Search for the cell housing the specified text and yield its (X, Y) center coordinate. 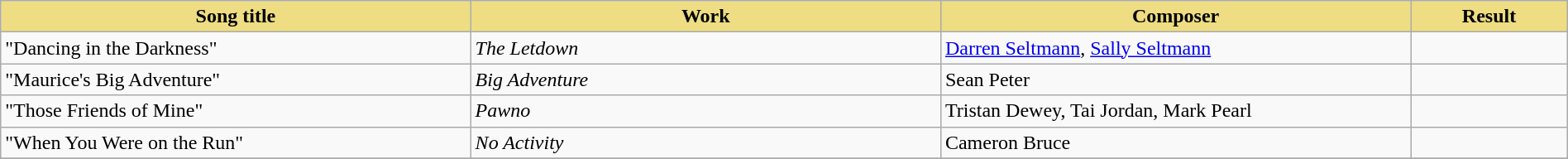
"Maurice's Big Adventure" (236, 79)
"When You Were on the Run" (236, 142)
No Activity (705, 142)
Tristan Dewey, Tai Jordan, Mark Pearl (1175, 111)
Work (705, 17)
Darren Seltmann, Sally Seltmann (1175, 48)
"Dancing in the Darkness" (236, 48)
"Those Friends of Mine" (236, 111)
Big Adventure (705, 79)
The Letdown (705, 48)
Pawno (705, 111)
Result (1489, 17)
Sean Peter (1175, 79)
Composer (1175, 17)
Cameron Bruce (1175, 142)
Song title (236, 17)
